From the cell containing the given text, extract its center point as [X, Y] coordinate. 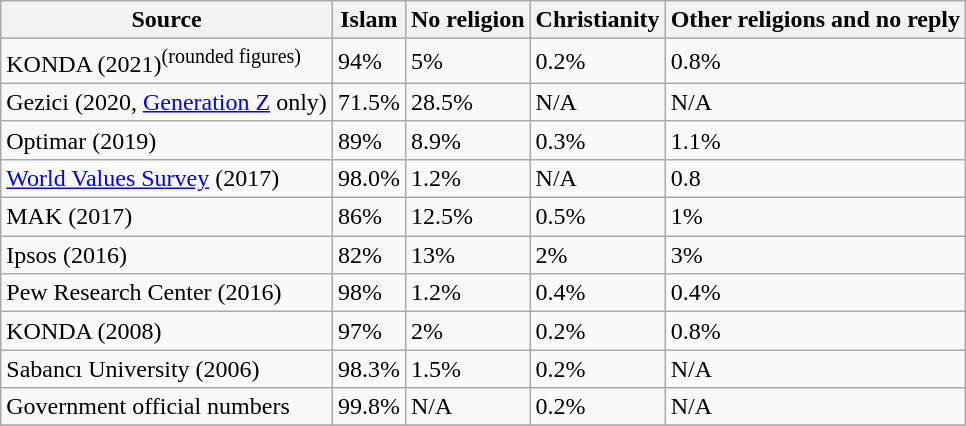
World Values Survey (2017) [167, 178]
Ipsos (2016) [167, 255]
Sabancı University (2006) [167, 369]
KONDA (2008) [167, 331]
1.1% [815, 140]
12.5% [468, 217]
94% [368, 62]
0.3% [598, 140]
0.8 [815, 178]
98.0% [368, 178]
71.5% [368, 102]
Other religions and no reply [815, 20]
No religion [468, 20]
1.5% [468, 369]
Christianity [598, 20]
1% [815, 217]
Source [167, 20]
Gezici (2020, Generation Z only) [167, 102]
5% [468, 62]
82% [368, 255]
KONDA (2021)(rounded figures) [167, 62]
Pew Research Center (2016) [167, 293]
Optimar (2019) [167, 140]
0.5% [598, 217]
97% [368, 331]
3% [815, 255]
98.3% [368, 369]
86% [368, 217]
99.8% [368, 407]
89% [368, 140]
13% [468, 255]
MAK (2017) [167, 217]
8.9% [468, 140]
98% [368, 293]
Islam [368, 20]
28.5% [468, 102]
Government official numbers [167, 407]
